Locate the cell with the specified text and output its (X, Y) center coordinate. 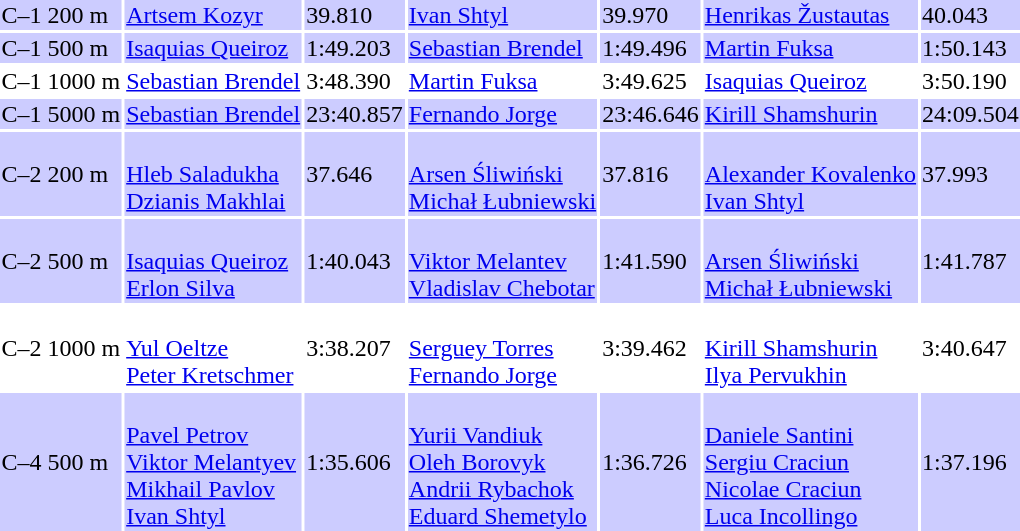
1:49.496 (651, 48)
C–2 500 m (61, 261)
Hleb SaladukhaDzianis Makhlai (214, 174)
3:39.462 (651, 348)
C–1 500 m (61, 48)
Fernando Jorge (502, 114)
Yul OeltzePeter Kretschmer (214, 348)
Kirill ShamshurinIlya Pervukhin (810, 348)
C–1 1000 m (61, 81)
1:49.203 (355, 48)
Henrikas Žustautas (810, 15)
Pavel PetrovViktor MelantyevMikhail PavlovIvan Shtyl (214, 462)
1:40.043 (355, 261)
3:48.390 (355, 81)
Kirill Shamshurin (810, 114)
1:41.590 (651, 261)
Alexander KovalenkoIvan Shtyl (810, 174)
1:35.606 (355, 462)
Artsem Kozyr (214, 15)
37.816 (651, 174)
Isaquias QueirozErlon Silva (214, 261)
23:40.857 (355, 114)
Daniele SantiniSergiu CraciunNicolae CraciunLuca Incollingo (810, 462)
37.646 (355, 174)
Yurii VandiukOleh BorovykAndrii RybachokEduard Shemetylo (502, 462)
Serguey TorresFernando Jorge (502, 348)
C–2 200 m (61, 174)
39.810 (355, 15)
Viktor MelantevVladislav Chebotar (502, 261)
Ivan Shtyl (502, 15)
C–1 5000 m (61, 114)
39.970 (651, 15)
C–4 500 m (61, 462)
1:36.726 (651, 462)
3:49.625 (651, 81)
3:38.207 (355, 348)
C–2 1000 m (61, 348)
23:46.646 (651, 114)
C–1 200 m (61, 15)
